Search for the cell housing the specified text and yield its (x, y) center coordinate. 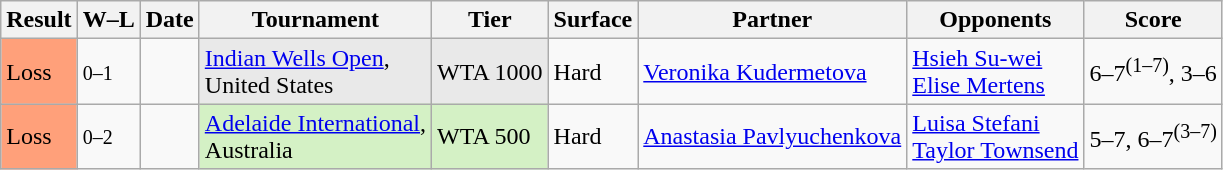
6–7(1–7), 3–6 (1153, 72)
Hsieh Su-wei Elise Mertens (996, 72)
Adelaide International, Australia (315, 136)
0–2 (108, 136)
Opponents (996, 20)
WTA 1000 (490, 72)
Score (1153, 20)
Veronika Kudermetova (772, 72)
Tournament (315, 20)
0–1 (108, 72)
Indian Wells Open, United States (315, 72)
Date (170, 20)
5–7, 6–7(3–7) (1153, 136)
Result (39, 20)
Tier (490, 20)
Luisa Stefani Taylor Townsend (996, 136)
WTA 500 (490, 136)
Anastasia Pavlyuchenkova (772, 136)
Surface (593, 20)
W–L (108, 20)
Partner (772, 20)
